From the cell containing the given text, extract its center point as [x, y] coordinate. 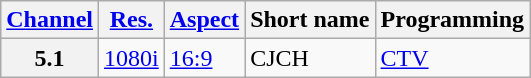
5.1 [50, 58]
Channel [50, 20]
CJCH [310, 58]
1080i [132, 58]
Short name [310, 20]
Res. [132, 20]
16:9 [204, 58]
Programming [452, 20]
Aspect [204, 20]
CTV [452, 58]
